Identify which cell holds the provided text, then report its [X, Y] central coordinate. 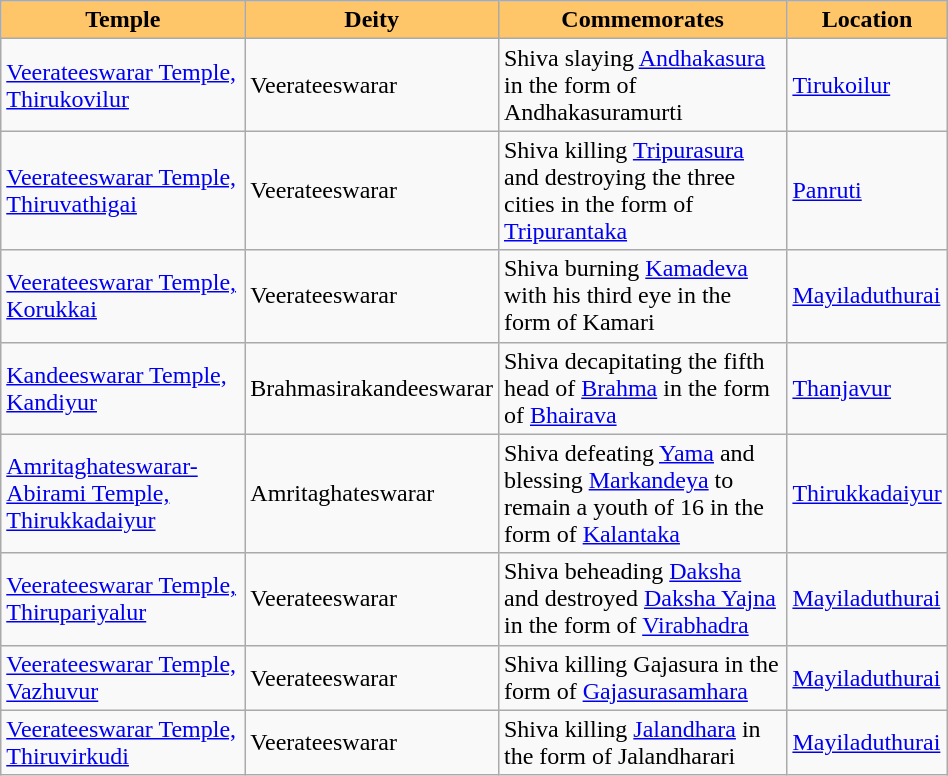
Location [867, 20]
Shiva killing Jalandhara in the form of Jalandharari [642, 742]
Shiva defeating Yama and blessing Markandeya to remain a youth of 16 in the form of Kalantaka [642, 494]
Thirukkadaiyur [867, 494]
Shiva killing Gajasura in the form of Gajasurasamhara [642, 678]
Shiva beheading Daksha and destroyed Daksha Yajna in the form of Virabhadra [642, 599]
Amritaghateswarar [372, 494]
Panruti [867, 190]
Veerateeswarar Temple, Thiruvirkudi [123, 742]
Amritaghateswarar-Abirami Temple, Thirukkadaiyur [123, 494]
Tirukoilur [867, 85]
Temple [123, 20]
Deity [372, 20]
Shiva killing Tripurasura and destroying the three cities in the form of Tripurantaka [642, 190]
Commemorates [642, 20]
Shiva slaying Andhakasura in the form of Andhakasuramurti [642, 85]
Shiva burning Kamadeva with his third eye in the form of Kamari [642, 296]
Veerateeswarar Temple, Thirukovilur [123, 85]
Veerateeswarar Temple, Thirupariyalur [123, 599]
Brahmasirakandeeswarar [372, 388]
Veerateeswarar Temple, Korukkai [123, 296]
Shiva decapitating the fifth head of Brahma in the form of Bhairava [642, 388]
Kandeeswarar Temple, Kandiyur [123, 388]
Veerateeswarar Temple, Thiruvathigai [123, 190]
Veerateeswarar Temple, Vazhuvur [123, 678]
Thanjavur [867, 388]
